Detect which cell encompasses the target text, then output its (x, y) center coordinate. 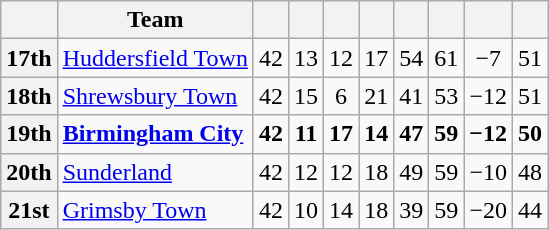
Grimsby Town (155, 210)
20th (29, 172)
Shrewsbury Town (155, 96)
Sunderland (155, 172)
Birmingham City (155, 134)
50 (530, 134)
39 (412, 210)
−10 (488, 172)
6 (342, 96)
48 (530, 172)
54 (412, 58)
Team (155, 20)
49 (412, 172)
21 (376, 96)
21st (29, 210)
18th (29, 96)
44 (530, 210)
17th (29, 58)
19th (29, 134)
61 (446, 58)
41 (412, 96)
−20 (488, 210)
10 (306, 210)
−7 (488, 58)
11 (306, 134)
47 (412, 134)
Huddersfield Town (155, 58)
53 (446, 96)
13 (306, 58)
15 (306, 96)
